Locate the cell with the specified text and output its [x, y] center coordinate. 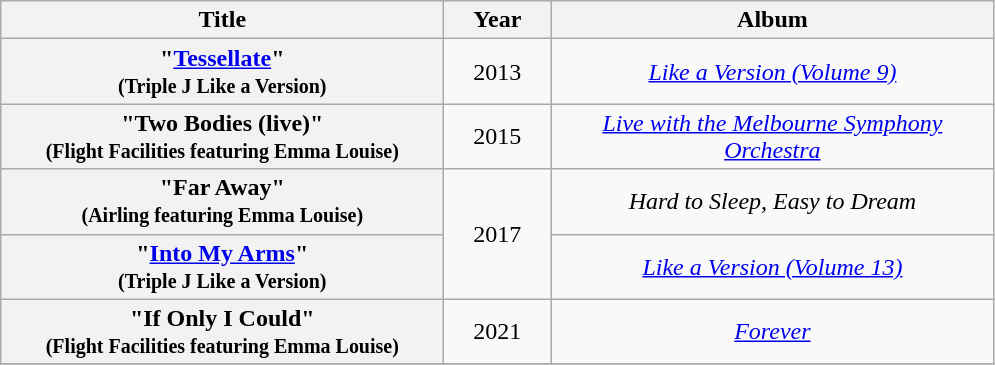
Like a Version (Volume 13) [772, 266]
"Tessellate"(Triple J Like a Version) [222, 72]
Album [772, 20]
Year [498, 20]
"Two Bodies (live)"(Flight Facilities featuring Emma Louise) [222, 136]
2021 [498, 332]
Title [222, 20]
Like a Version (Volume 9) [772, 72]
Forever [772, 332]
"Far Away"(Airling featuring Emma Louise) [222, 202]
Live with the Melbourne Symphony Orchestra [772, 136]
2013 [498, 72]
Hard to Sleep, Easy to Dream [772, 202]
"If Only I Could"(Flight Facilities featuring Emma Louise) [222, 332]
2017 [498, 234]
"Into My Arms"(Triple J Like a Version) [222, 266]
2015 [498, 136]
